Return the [x, y] coordinate for the center point of the cell that contains the specified text.  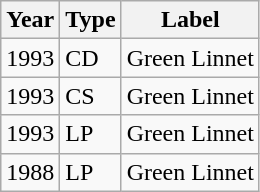
Label [190, 20]
CS [90, 96]
1988 [30, 172]
CD [90, 58]
Year [30, 20]
Type [90, 20]
